Return the [x, y] coordinate for the center point of the cell that contains the specified text.  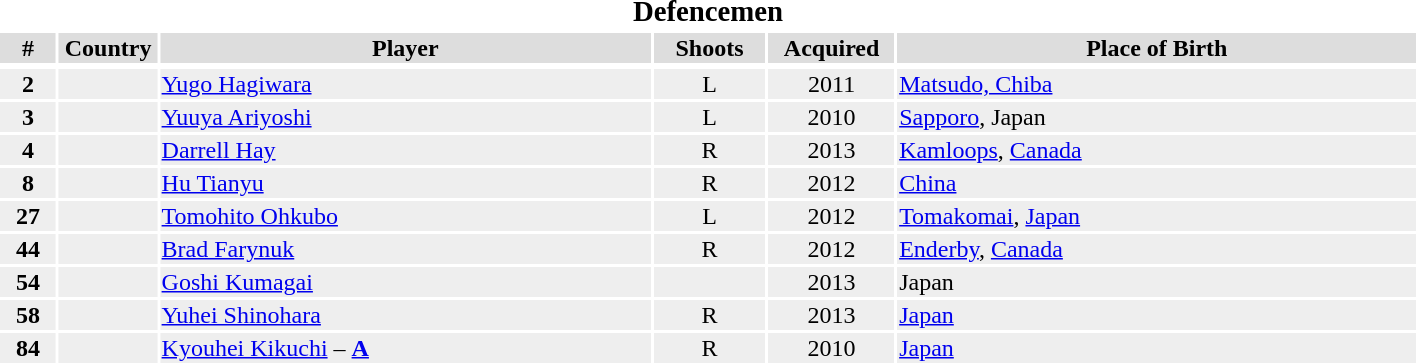
Acquired [832, 48]
Goshi Kumagai [405, 282]
Hu Tianyu [405, 183]
2011 [832, 84]
Country [108, 48]
2 [28, 84]
China [1157, 183]
27 [28, 216]
# [28, 48]
Kamloops, Canada [1157, 150]
Matsudo, Chiba [1157, 84]
84 [28, 348]
44 [28, 249]
Darrell Hay [405, 150]
Player [405, 48]
Kyouhei Kikuchi – A [405, 348]
4 [28, 150]
Yuhei Shinohara [405, 315]
Brad Farynuk [405, 249]
54 [28, 282]
Sapporo, Japan [1157, 117]
Enderby, Canada [1157, 249]
58 [28, 315]
8 [28, 183]
3 [28, 117]
Shoots [709, 48]
Tomohito Ohkubo [405, 216]
Yugo Hagiwara [405, 84]
Place of Birth [1157, 48]
Tomakomai, Japan [1157, 216]
Yuuya Ariyoshi [405, 117]
